Capture the cell that displays the provided text and extract its (x, y) central coordinate. 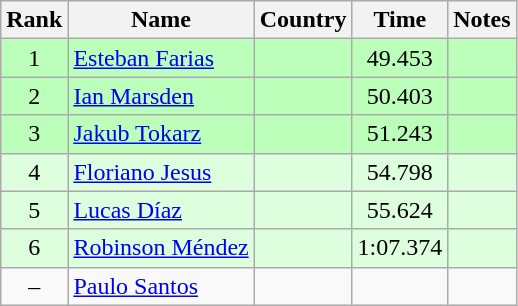
4 (34, 172)
Floriano Jesus (161, 172)
2 (34, 96)
Lucas Díaz (161, 210)
6 (34, 248)
55.624 (400, 210)
Country (303, 20)
51.243 (400, 134)
49.453 (400, 58)
Paulo Santos (161, 286)
1:07.374 (400, 248)
Jakub Tokarz (161, 134)
Esteban Farias (161, 58)
54.798 (400, 172)
Ian Marsden (161, 96)
Notes (482, 20)
50.403 (400, 96)
Robinson Méndez (161, 248)
3 (34, 134)
1 (34, 58)
5 (34, 210)
– (34, 286)
Rank (34, 20)
Time (400, 20)
Name (161, 20)
